Return the (x, y) coordinate for the center point of the cell that contains the specified text.  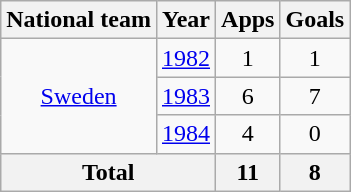
Sweden (79, 96)
1983 (186, 96)
Goals (315, 20)
1982 (186, 58)
1984 (186, 134)
Year (186, 20)
4 (248, 134)
0 (315, 134)
11 (248, 172)
Apps (248, 20)
Total (108, 172)
6 (248, 96)
7 (315, 96)
8 (315, 172)
National team (79, 20)
